From the cell containing the given text, extract its center point as (x, y) coordinate. 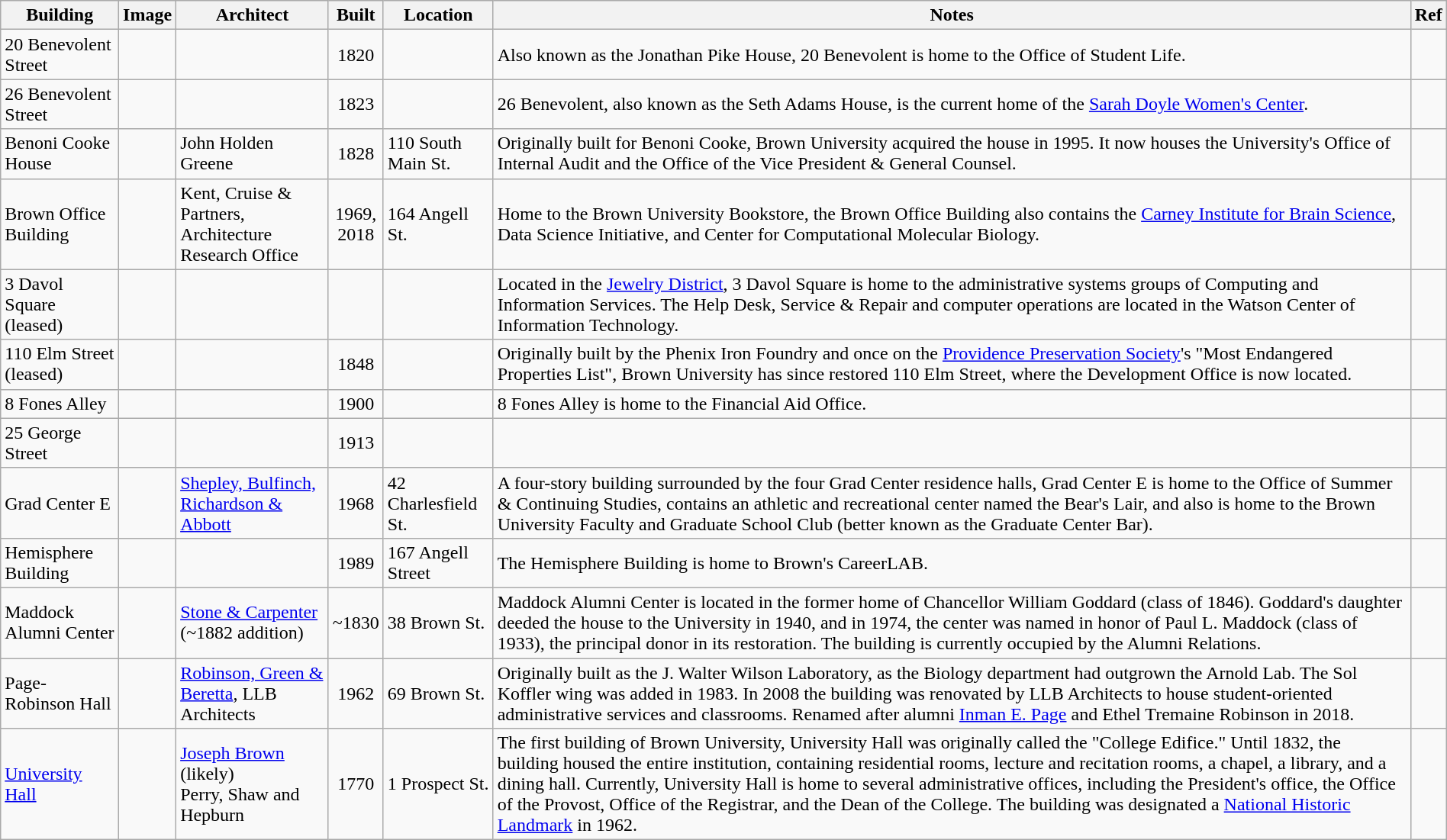
1913 (356, 443)
Architect (253, 15)
Joseph Brown (likely)Perry, Shaw and Hepburn (253, 784)
1962 (356, 693)
Page-Robinson Hall (60, 693)
20 Benevolent Street (60, 55)
164 Angell St. (438, 224)
1828 (356, 154)
1848 (356, 365)
26 Benevolent Street (60, 104)
Kent, Cruise & Partners,Architecture Research Office (253, 224)
Stone & Carpenter (~1882 addition) (253, 623)
1968 (356, 503)
8 Fones Alley is home to the Financial Aid Office. (952, 404)
26 Benevolent, also known as the Seth Adams House, is the current home of the Sarah Doyle Women's Center. (952, 104)
John Holden Greene (253, 154)
The Hemisphere Building is home to Brown's CareerLAB. (952, 563)
Location (438, 15)
Robinson, Green & Beretta, LLB Architects (253, 693)
1989 (356, 563)
Building (60, 15)
Grad Center E (60, 503)
42 Charlesfield St. (438, 503)
1770 (356, 784)
69 Brown St. (438, 693)
Also known as the Jonathan Pike House, 20 Benevolent is home to the Office of Student Life. (952, 55)
Ref (1429, 15)
1900 (356, 404)
38 Brown St. (438, 623)
Maddock Alumni Center (60, 623)
1820 (356, 55)
~1830 (356, 623)
167 Angell Street (438, 563)
Hemisphere Building (60, 563)
Built (356, 15)
Shepley, Bulfinch, Richardson & Abbott (253, 503)
Image (148, 15)
Benoni Cooke House (60, 154)
1969,2018 (356, 224)
25 George Street (60, 443)
Brown Office Building (60, 224)
University Hall (60, 784)
3 Davol Square(leased) (60, 304)
8 Fones Alley (60, 404)
110 Elm Street(leased) (60, 365)
1 Prospect St. (438, 784)
110 South Main St. (438, 154)
Notes (952, 15)
1823 (356, 104)
